For the text-containing cell, return its midpoint in [X, Y] coordinate format. 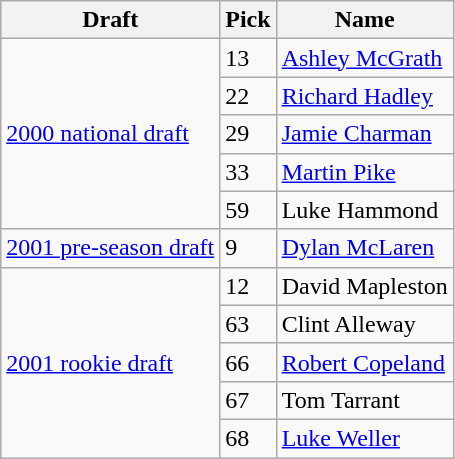
67 [248, 400]
Ashley McGrath [364, 58]
Martin Pike [364, 172]
59 [248, 210]
68 [248, 438]
Dylan McLaren [364, 248]
2001 rookie draft [110, 362]
Name [364, 20]
2001 pre-season draft [110, 248]
Draft [110, 20]
Richard Hadley [364, 96]
Jamie Charman [364, 134]
Pick [248, 20]
66 [248, 362]
David Mapleston [364, 286]
Luke Weller [364, 438]
Luke Hammond [364, 210]
22 [248, 96]
33 [248, 172]
9 [248, 248]
13 [248, 58]
Clint Alleway [364, 324]
29 [248, 134]
Robert Copeland [364, 362]
2000 national draft [110, 134]
12 [248, 286]
63 [248, 324]
Tom Tarrant [364, 400]
